Identify which cell holds the provided text, then report its [x, y] central coordinate. 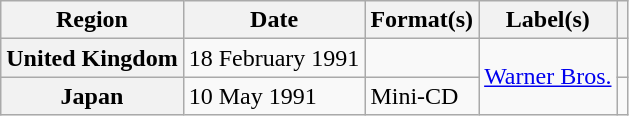
Warner Bros. [548, 77]
18 February 1991 [274, 58]
Mini-CD [422, 96]
Date [274, 20]
United Kingdom [92, 58]
Label(s) [548, 20]
Japan [92, 96]
Region [92, 20]
10 May 1991 [274, 96]
Format(s) [422, 20]
